Output the (x, y) coordinate of the center of the cell containing the given text.  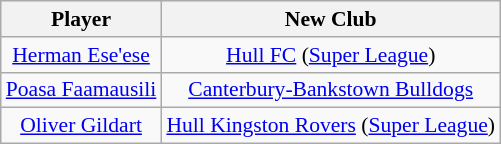
Oliver Gildart (82, 126)
Canterbury-Bankstown Bulldogs (330, 90)
Hull FC (Super League) (330, 55)
Herman Ese'ese (82, 55)
New Club (330, 19)
Hull Kingston Rovers (Super League) (330, 126)
Player (82, 19)
Poasa Faamausili (82, 90)
